Capture the cell that displays the provided text and extract its [x, y] central coordinate. 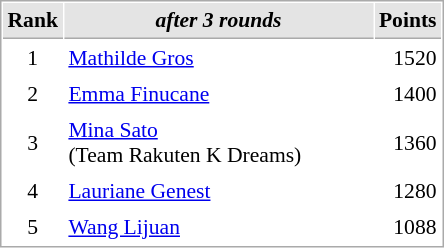
Points [408, 21]
5 [32, 227]
1 [32, 57]
2 [32, 93]
1400 [408, 93]
1088 [408, 227]
4 [32, 191]
after 3 rounds [218, 21]
Emma Finucane [218, 93]
1520 [408, 57]
Mina Sato(Team Rakuten K Dreams) [218, 142]
Wang Lijuan [218, 227]
Mathilde Gros [218, 57]
1280 [408, 191]
1360 [408, 142]
3 [32, 142]
Lauriane Genest [218, 191]
Rank [32, 21]
